Scan for the cell matching the given text and deliver its [x, y] coordinate at center. 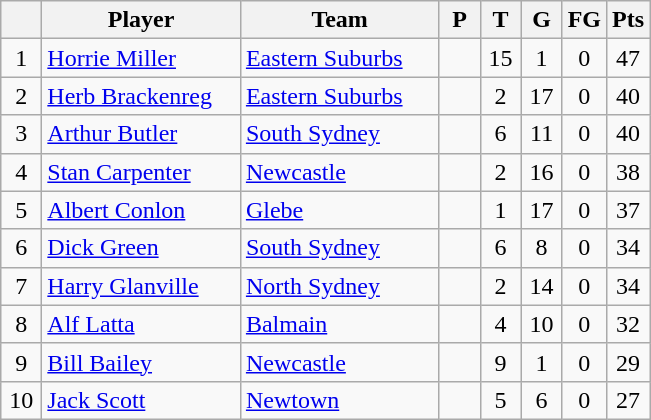
47 [628, 58]
Stan Carpenter [142, 172]
FG [584, 20]
Jack Scott [142, 400]
Newtown [340, 400]
3 [22, 134]
14 [542, 286]
P [460, 20]
29 [628, 362]
Bill Bailey [142, 362]
Arthur Butler [142, 134]
Glebe [340, 210]
15 [500, 58]
Pts [628, 20]
Harry Glanville [142, 286]
Player [142, 20]
38 [628, 172]
11 [542, 134]
Team [340, 20]
Albert Conlon [142, 210]
16 [542, 172]
7 [22, 286]
Herb Brackenreg [142, 96]
27 [628, 400]
Balmain [340, 324]
32 [628, 324]
37 [628, 210]
G [542, 20]
Alf Latta [142, 324]
Dick Green [142, 248]
T [500, 20]
North Sydney [340, 286]
Horrie Miller [142, 58]
